Capture the cell that displays the provided text and extract its (X, Y) central coordinate. 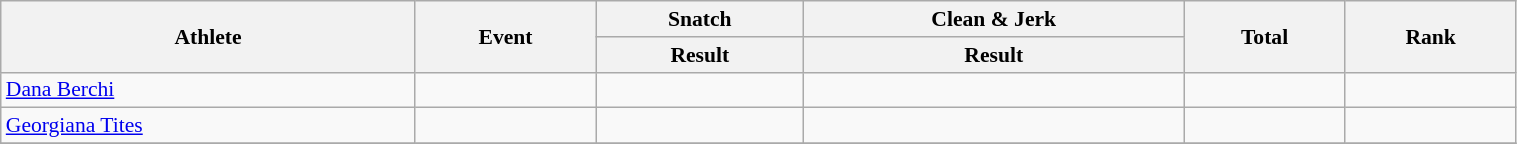
Total (1265, 36)
Snatch (700, 19)
Dana Berchi (208, 90)
Clean & Jerk (994, 19)
Georgiana Tites (208, 126)
Rank (1430, 36)
Athlete (208, 36)
Event (506, 36)
